Return (x, y) of the center of cell containing provided text 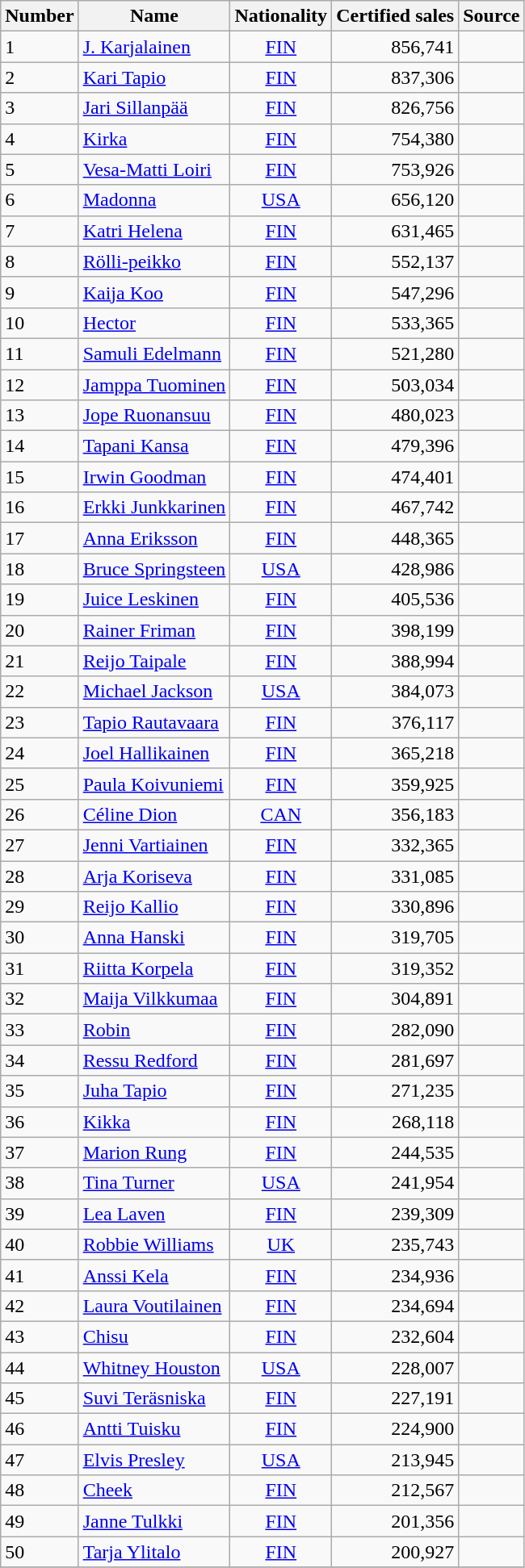
Maija Vilkkumaa (154, 999)
837,306 (396, 77)
27 (40, 845)
448,365 (396, 538)
Anna Hanski (154, 938)
2 (40, 77)
319,705 (396, 938)
Michael Jackson (154, 692)
753,926 (396, 169)
28 (40, 876)
754,380 (396, 139)
Chisu (154, 1336)
213,945 (396, 1460)
49 (40, 1521)
521,280 (396, 353)
Jenni Vartiainen (154, 845)
J. Karjalainen (154, 47)
547,296 (396, 292)
479,396 (396, 446)
36 (40, 1122)
241,954 (396, 1183)
228,007 (396, 1368)
474,401 (396, 477)
Bruce Springsteen (154, 569)
200,927 (396, 1552)
30 (40, 938)
631,465 (396, 231)
15 (40, 477)
17 (40, 538)
41 (40, 1275)
356,183 (396, 814)
50 (40, 1552)
Reijo Taipale (154, 661)
48 (40, 1491)
Vesa-Matti Loiri (154, 169)
6 (40, 200)
Reijo Kallio (154, 907)
Paula Koivuniemi (154, 784)
46 (40, 1429)
Kari Tapio (154, 77)
Tapio Rautavaara (154, 722)
Robbie Williams (154, 1244)
Riitta Korpela (154, 968)
Samuli Edelmann (154, 353)
268,118 (396, 1122)
Certified sales (396, 16)
45 (40, 1399)
12 (40, 385)
201,356 (396, 1521)
Marion Rung (154, 1152)
47 (40, 1460)
14 (40, 446)
Erkki Junkkarinen (154, 508)
224,900 (396, 1429)
Madonna (154, 200)
37 (40, 1152)
Arja Koriseva (154, 876)
38 (40, 1183)
376,117 (396, 722)
Kirka (154, 139)
Whitney Houston (154, 1368)
35 (40, 1091)
Source (491, 16)
826,756 (396, 108)
Nationality (281, 16)
Laura Voutilainen (154, 1306)
44 (40, 1368)
Antti Tuisku (154, 1429)
Céline Dion (154, 814)
239,309 (396, 1214)
244,535 (396, 1152)
Hector (154, 323)
Anna Eriksson (154, 538)
232,604 (396, 1336)
1 (40, 47)
9 (40, 292)
5 (40, 169)
Joel Hallikainen (154, 753)
Cheek (154, 1491)
23 (40, 722)
856,741 (396, 47)
Juice Leskinen (154, 600)
UK (281, 1244)
480,023 (396, 416)
Anssi Kela (154, 1275)
Robin (154, 1030)
Tarja Ylitalo (154, 1552)
29 (40, 907)
21 (40, 661)
Suvi Teräsniska (154, 1399)
330,896 (396, 907)
388,994 (396, 661)
20 (40, 630)
19 (40, 600)
CAN (281, 814)
Kaija Koo (154, 292)
331,085 (396, 876)
16 (40, 508)
227,191 (396, 1399)
Jamppa Tuominen (154, 385)
34 (40, 1060)
24 (40, 753)
31 (40, 968)
33 (40, 1030)
235,743 (396, 1244)
304,891 (396, 999)
11 (40, 353)
Rainer Friman (154, 630)
Rölli-peikko (154, 261)
Tapani Kansa (154, 446)
Katri Helena (154, 231)
319,352 (396, 968)
552,137 (396, 261)
398,199 (396, 630)
282,090 (396, 1030)
18 (40, 569)
271,235 (396, 1091)
Number (40, 16)
Elvis Presley (154, 1460)
365,218 (396, 753)
405,536 (396, 600)
Jope Ruonansuu (154, 416)
13 (40, 416)
Juha Tapio (154, 1091)
7 (40, 231)
533,365 (396, 323)
25 (40, 784)
212,567 (396, 1491)
39 (40, 1214)
428,986 (396, 569)
Irwin Goodman (154, 477)
40 (40, 1244)
8 (40, 261)
32 (40, 999)
656,120 (396, 200)
234,936 (396, 1275)
384,073 (396, 692)
Lea Laven (154, 1214)
Kikka (154, 1122)
4 (40, 139)
359,925 (396, 784)
43 (40, 1336)
234,694 (396, 1306)
22 (40, 692)
332,365 (396, 845)
Ressu Redford (154, 1060)
10 (40, 323)
Janne Tulkki (154, 1521)
503,034 (396, 385)
Name (154, 16)
3 (40, 108)
Jari Sillanpää (154, 108)
281,697 (396, 1060)
467,742 (396, 508)
Tina Turner (154, 1183)
42 (40, 1306)
26 (40, 814)
